Find where the given text appears and provide that cell's center as (X, Y) coordinate. 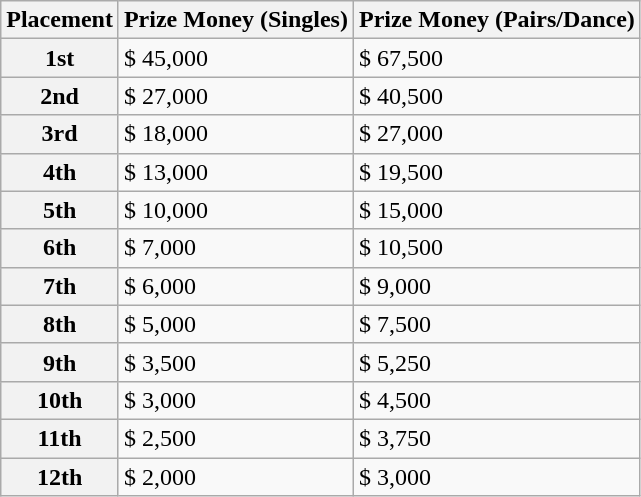
$ 6,000 (236, 286)
$ 3,500 (236, 362)
5th (60, 210)
2nd (60, 96)
$ 3,750 (496, 438)
Placement (60, 20)
1st (60, 58)
$ 18,000 (236, 134)
8th (60, 324)
$ 2,000 (236, 477)
11th (60, 438)
$ 7,000 (236, 248)
12th (60, 477)
$ 5,000 (236, 324)
$ 5,250 (496, 362)
$ 10,500 (496, 248)
$ 45,000 (236, 58)
$ 10,000 (236, 210)
10th (60, 400)
$ 4,500 (496, 400)
Prize Money (Pairs/Dance) (496, 20)
4th (60, 172)
Prize Money (Singles) (236, 20)
$ 2,500 (236, 438)
9th (60, 362)
$ 7,500 (496, 324)
$ 40,500 (496, 96)
$ 19,500 (496, 172)
$ 9,000 (496, 286)
6th (60, 248)
$ 15,000 (496, 210)
$ 67,500 (496, 58)
7th (60, 286)
$ 13,000 (236, 172)
3rd (60, 134)
